Capture the cell that displays the provided text and extract its (x, y) central coordinate. 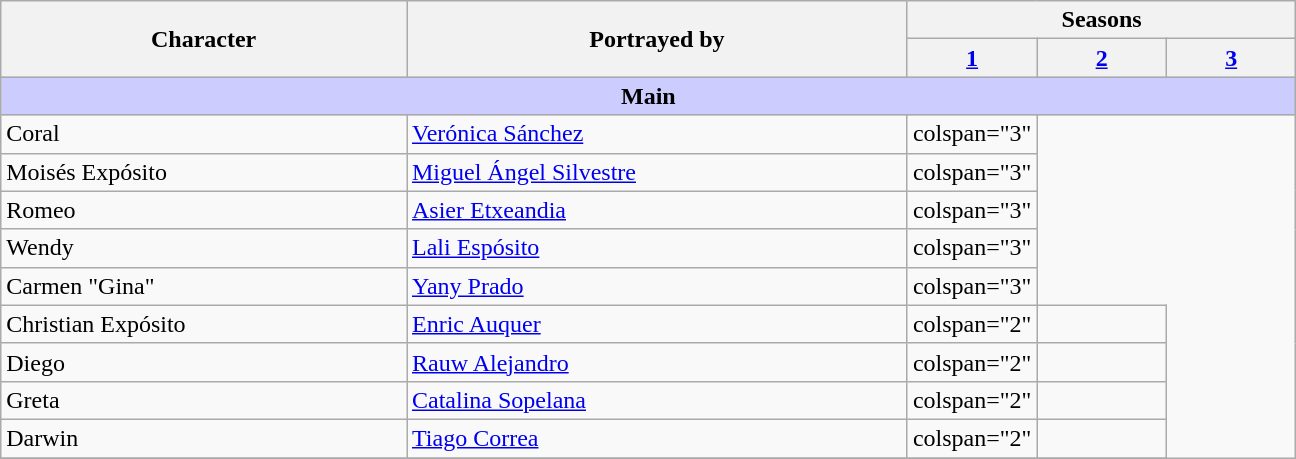
Rauw Alejandro (656, 362)
Greta (204, 400)
Romeo (204, 210)
Tiago Correa (656, 438)
Darwin (204, 438)
Portrayed by (656, 39)
Lali Espósito (656, 248)
3 (1231, 58)
Yany Prado (656, 286)
Moisés Expósito (204, 172)
Coral (204, 134)
Asier Etxeandia (656, 210)
Catalina Sopelana (656, 400)
Diego (204, 362)
Christian Expósito (204, 324)
Verónica Sánchez (656, 134)
Main (648, 96)
Miguel Ángel Silvestre (656, 172)
Wendy (204, 248)
1 (972, 58)
Enric Auquer (656, 324)
Seasons (1102, 20)
2 (1102, 58)
Character (204, 39)
Carmen "Gina" (204, 286)
